Find where the given text appears and provide that cell's center as [X, Y] coordinate. 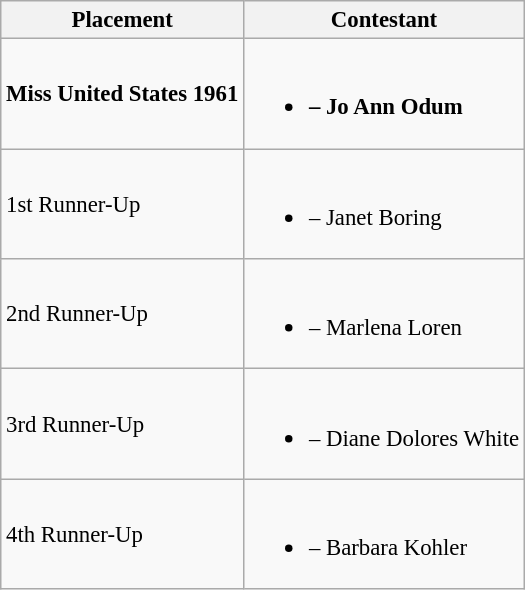
2nd Runner-Up [122, 314]
– Diane Dolores White [384, 424]
– Marlena Loren [384, 314]
Placement [122, 20]
4th Runner-Up [122, 534]
– Janet Boring [384, 204]
3rd Runner-Up [122, 424]
– Barbara Kohler [384, 534]
Miss United States 1961 [122, 94]
– Jo Ann Odum [384, 94]
1st Runner-Up [122, 204]
Contestant [384, 20]
